Determine the [X, Y] coordinate at the center of the cell enclosing the given text.  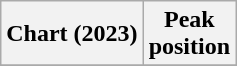
Chart (2023) [72, 34]
Peakposition [189, 34]
